Return (X, Y) of the center of cell containing provided text 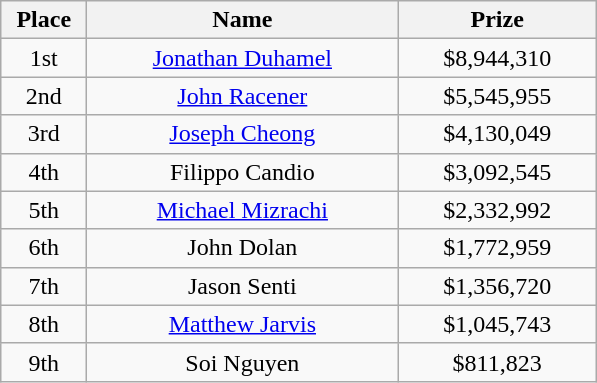
Jonathan Duhamel (242, 58)
$4,130,049 (498, 134)
$1,356,720 (498, 286)
6th (44, 248)
Michael Mizrachi (242, 210)
8th (44, 324)
$811,823 (498, 362)
Matthew Jarvis (242, 324)
$8,944,310 (498, 58)
3rd (44, 134)
$2,332,992 (498, 210)
$3,092,545 (498, 172)
Name (242, 20)
9th (44, 362)
2nd (44, 96)
Joseph Cheong (242, 134)
Prize (498, 20)
$1,772,959 (498, 248)
Jason Senti (242, 286)
John Racener (242, 96)
John Dolan (242, 248)
7th (44, 286)
$5,545,955 (498, 96)
Place (44, 20)
Soi Nguyen (242, 362)
$1,045,743 (498, 324)
Filippo Candio (242, 172)
5th (44, 210)
4th (44, 172)
1st (44, 58)
